From the cell containing the given text, extract its center point as [X, Y] coordinate. 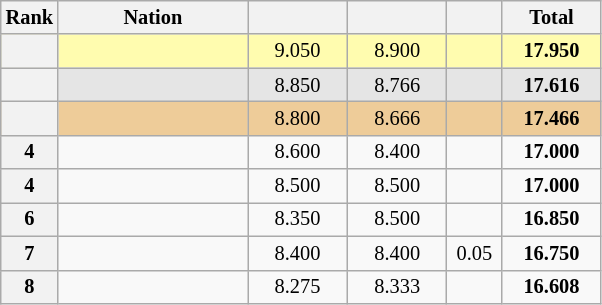
8.275 [298, 287]
6 [30, 219]
8.850 [298, 85]
8.800 [298, 118]
8.666 [397, 118]
8 [30, 287]
Nation [153, 17]
16.850 [552, 219]
16.608 [552, 287]
9.050 [298, 51]
16.750 [552, 253]
7 [30, 253]
0.05 [474, 253]
17.950 [552, 51]
8.900 [397, 51]
8.766 [397, 85]
17.616 [552, 85]
8.333 [397, 287]
8.600 [298, 152]
17.466 [552, 118]
Rank [30, 17]
8.350 [298, 219]
Total [552, 17]
